For the text-containing cell, return its midpoint in (x, y) coordinate format. 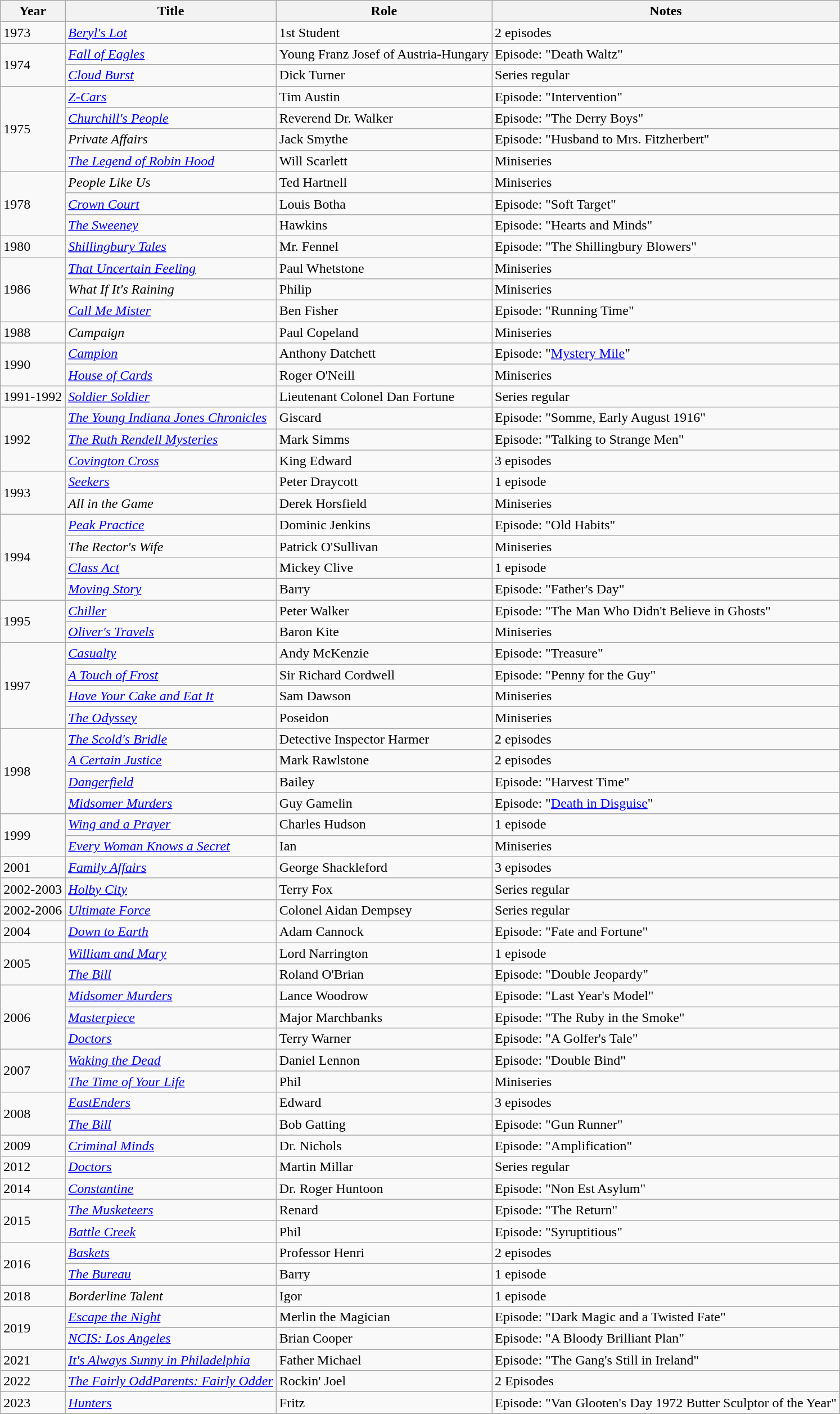
Episode: "Van Glooten's Day 1972 Butter Sculptor of the Year" (666, 1403)
Episode: "Intervention" (666, 97)
1991-1992 (33, 397)
Igor (383, 1295)
Mickey Clive (383, 568)
Louis Botha (383, 204)
Dr. Roger Huntoon (383, 1188)
2022 (33, 1381)
Dr. Nichols (383, 1146)
2015 (33, 1221)
Notes (666, 11)
Young Franz Josef of Austria-Hungary (383, 54)
Rockin' Joel (383, 1381)
Casualty (171, 654)
Baskets (171, 1253)
2006 (33, 1017)
Beryl's Lot (171, 33)
Ultimate Force (171, 910)
Roger O'Neill (383, 375)
Brian Cooper (383, 1339)
1992 (33, 439)
Peter Walker (383, 610)
1st Student (383, 33)
Episode: "A Bloody Brilliant Plan" (666, 1339)
Will Scarlett (383, 161)
Episode: "Talking to Strange Men" (666, 439)
Bailey (383, 782)
The Sweeney (171, 225)
The Musketeers (171, 1210)
Terry Fox (383, 889)
House of Cards (171, 375)
Detective Inspector Harmer (383, 739)
Lance Woodrow (383, 996)
Episode: "Double Jeopardy" (666, 975)
Constantine (171, 1188)
Episode: "Father's Day" (666, 589)
The Rector's Wife (171, 546)
Every Woman Knows a Secret (171, 846)
Campion (171, 354)
Mr. Fennel (383, 246)
2018 (33, 1295)
That Uncertain Feeling (171, 268)
2012 (33, 1167)
Lord Narrington (383, 953)
1999 (33, 835)
Episode: "Last Year's Model" (666, 996)
Edward (383, 1103)
2014 (33, 1188)
1974 (33, 65)
Oliver's Travels (171, 632)
1993 (33, 493)
George Shackleford (383, 867)
Title (171, 11)
It's Always Sunny in Philadelphia (171, 1360)
All in the Game (171, 503)
Holby City (171, 889)
1973 (33, 33)
People Like Us (171, 182)
Role (383, 11)
Anthony Datchett (383, 354)
2007 (33, 1071)
The Legend of Robin Hood (171, 161)
The Ruth Rendell Mysteries (171, 439)
Philip (383, 290)
Episode: "Double Bind" (666, 1060)
Episode: "A Golfer's Tale" (666, 1039)
Colonel Aidan Dempsey (383, 910)
Episode: "Gun Runner" (666, 1124)
Call Me Mister (171, 311)
1990 (33, 364)
Major Marchbanks (383, 1017)
1975 (33, 129)
Have Your Cake and Eat It (171, 696)
Peter Draycott (383, 482)
2021 (33, 1360)
Waking the Dead (171, 1060)
Episode: "Amplification" (666, 1146)
Episode: "Old Habits" (666, 525)
Episode: "Mystery Mile" (666, 354)
Moving Story (171, 589)
Patrick O'Sullivan (383, 546)
Merlin the Magician (383, 1317)
Episode: "Harvest Time" (666, 782)
Charles Hudson (383, 825)
William and Mary (171, 953)
Peak Practice (171, 525)
Daniel Lennon (383, 1060)
Down to Earth (171, 931)
Shillingbury Tales (171, 246)
Jack Smythe (383, 139)
1978 (33, 204)
Battle Creek (171, 1231)
2019 (33, 1328)
The Bureau (171, 1274)
Episode: "Somme, Early August 1916" (666, 418)
Private Affairs (171, 139)
Episode: "Soft Target" (666, 204)
A Touch of Frost (171, 675)
Family Affairs (171, 867)
2016 (33, 1263)
Criminal Minds (171, 1146)
1988 (33, 332)
Baron Kite (383, 632)
Episode: "Hearts and Minds" (666, 225)
Episode: "Dark Magic and a Twisted Fate" (666, 1317)
2004 (33, 931)
Giscard (383, 418)
Paul Copeland (383, 332)
1986 (33, 290)
Hunters (171, 1403)
Episode: "The Man Who Didn't Believe in Ghosts" (666, 610)
1980 (33, 246)
Episode: "Husband to Mrs. Fitzherbert" (666, 139)
Dominic Jenkins (383, 525)
Churchill's People (171, 118)
1995 (33, 621)
Z-Cars (171, 97)
The Odyssey (171, 718)
Year (33, 11)
Episode: "The Shillingbury Blowers" (666, 246)
Sir Richard Cordwell (383, 675)
2008 (33, 1114)
Episode: "Death Waltz" (666, 54)
Crown Court (171, 204)
Mark Simms (383, 439)
2023 (33, 1403)
Roland O'Brian (383, 975)
Episode: "Fate and Fortune" (666, 931)
Chiller (171, 610)
Episode: "The Derry Boys" (666, 118)
A Certain Justice (171, 760)
The Young Indiana Jones Chronicles (171, 418)
NCIS: Los Angeles (171, 1339)
Fall of Eagles (171, 54)
Father Michael (383, 1360)
Covington Cross (171, 461)
Andy McKenzie (383, 654)
Seekers (171, 482)
Bob Gatting (383, 1124)
Renard (383, 1210)
Mark Rawlstone (383, 760)
Paul Whetstone (383, 268)
Episode: "Treasure" (666, 654)
2001 (33, 867)
1997 (33, 686)
Episode: "The Gang's Still in Ireland" (666, 1360)
The Time of Your Life (171, 1082)
2005 (33, 964)
Lieutenant Colonel Dan Fortune (383, 397)
Dick Turner (383, 75)
Tim Austin (383, 97)
Ben Fisher (383, 311)
Hawkins (383, 225)
2009 (33, 1146)
Episode: "The Ruby in the Smoke" (666, 1017)
Adam Cannock (383, 931)
Cloud Burst (171, 75)
Martin Millar (383, 1167)
EastEnders (171, 1103)
Reverend Dr. Walker (383, 118)
Escape the Night (171, 1317)
Episode: "Non Est Asylum" (666, 1188)
Campaign (171, 332)
Wing and a Prayer (171, 825)
Fritz (383, 1403)
2002-2006 (33, 910)
Episode: "Syruptitious" (666, 1231)
2002-2003 (33, 889)
King Edward (383, 461)
Professor Henri (383, 1253)
Terry Warner (383, 1039)
Ian (383, 846)
Sam Dawson (383, 696)
Ted Hartnell (383, 182)
Dangerfield (171, 782)
The Fairly OddParents: Fairly Odder (171, 1381)
1998 (33, 771)
Soldier Soldier (171, 397)
The Scold's Bridle (171, 739)
1994 (33, 557)
Episode: "Death in Disguise" (666, 803)
Class Act (171, 568)
2 Episodes (666, 1381)
What If It's Raining (171, 290)
Derek Horsfield (383, 503)
Masterpiece (171, 1017)
Borderline Talent (171, 1295)
Episode: "The Return" (666, 1210)
Episode: "Penny for the Guy" (666, 675)
Poseidon (383, 718)
Guy Gamelin (383, 803)
Episode: "Running Time" (666, 311)
